Detect which cell encompasses the target text, then output its [x, y] center coordinate. 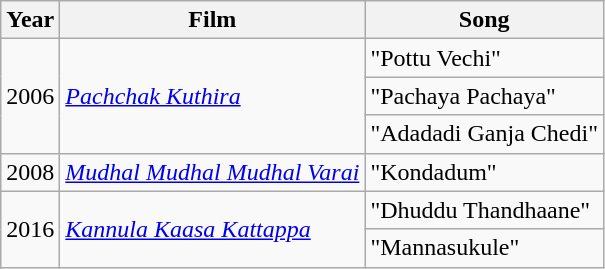
Kannula Kaasa Kattappa [212, 229]
"Pachaya Pachaya" [484, 96]
2016 [30, 229]
"Mannasukule" [484, 248]
"Kondadum" [484, 172]
Year [30, 20]
"Adadadi Ganja Chedi" [484, 134]
2008 [30, 172]
"Dhuddu Thandhaane" [484, 210]
Mudhal Mudhal Mudhal Varai [212, 172]
"Pottu Vechi" [484, 58]
Film [212, 20]
Song [484, 20]
2006 [30, 96]
Pachchak Kuthira [212, 96]
